Capture the cell that displays the provided text and extract its [x, y] central coordinate. 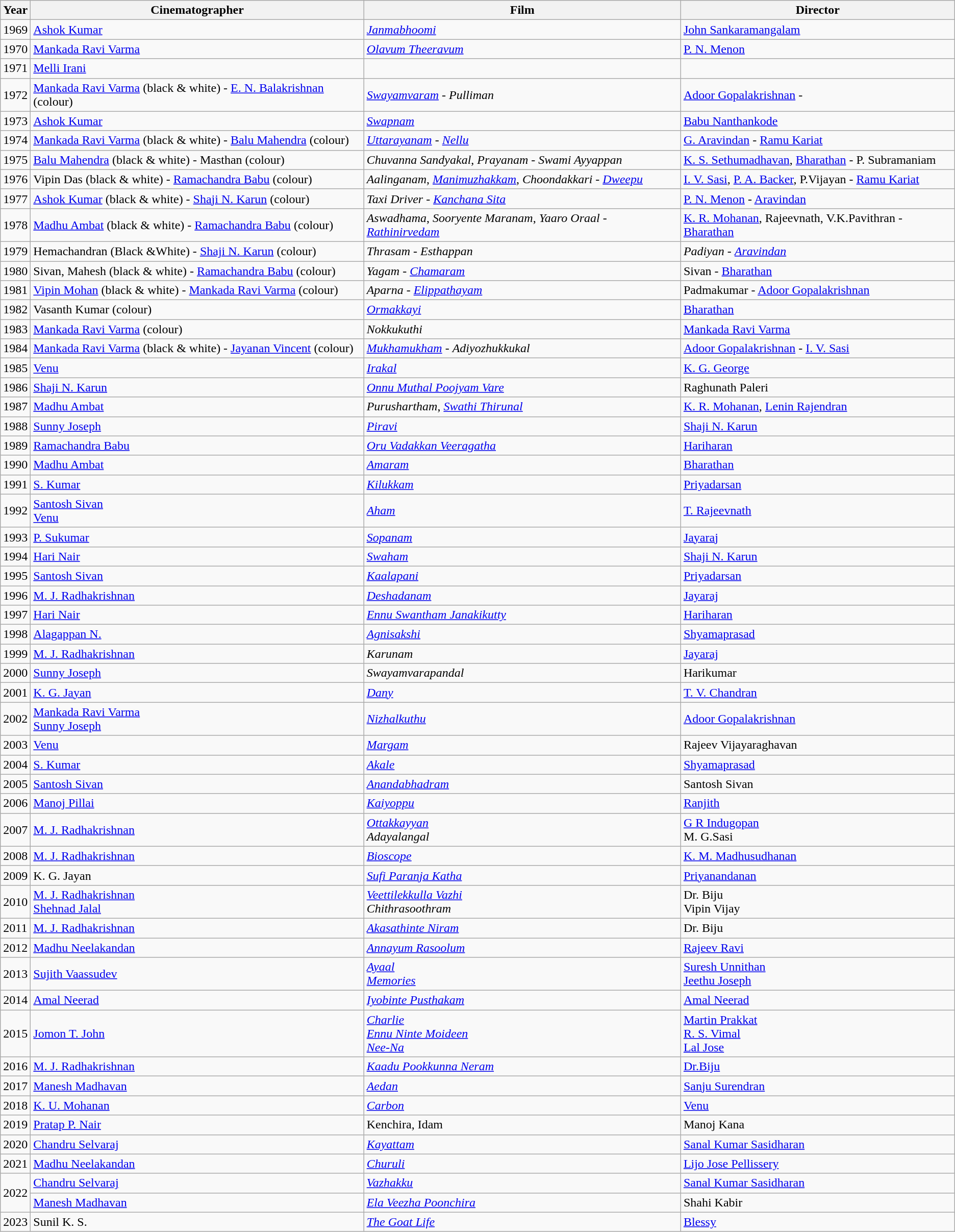
2008 [15, 856]
Film [522, 10]
Kayattam [522, 1144]
P. Sukumar [197, 537]
2003 [15, 745]
1972 [15, 95]
Sufi Paranja Katha [522, 875]
Shahi Kabir [817, 1202]
Aswadhama, Sooryente Maranam, Yaaro Oraal - Rathinirvedam [522, 225]
Aalinganam, Manimuzhakkam, Choondakkari - Dweepu [522, 179]
Vipin Mohan (black & white) - Mankada Ravi Varma (colour) [197, 290]
1970 [15, 49]
Lijo Jose Pellissery [817, 1164]
Swayamvarapandal [522, 673]
Hemachandran (Black &White) - Shaji N. Karun (colour) [197, 251]
Adoor Gopalakrishnan - I. V. Sasi [817, 349]
Pratap P. Nair [197, 1125]
1991 [15, 484]
1997 [15, 615]
Taxi Driver - Kanchana Sita [522, 199]
Manoj Kana [817, 1125]
2011 [15, 928]
2023 [15, 1222]
2007 [15, 830]
1985 [15, 368]
Ormakkayi [522, 310]
Mankada Ravi Varma (black & white) - Balu Mahendra (colour) [197, 140]
2004 [15, 765]
1995 [15, 576]
Vipin Das (black & white) - Ramachandra Babu (colour) [197, 179]
Mankada Ravi VarmaSunny Joseph [197, 719]
1986 [15, 387]
Ottakkayyan Adayalangal [522, 830]
Ennu Swantham Janakikutty [522, 615]
K. G. George [817, 368]
G R Indugopan M. G.Sasi [817, 830]
Uttarayanam - Nellu [522, 140]
Iyobinte Pusthakam [522, 1000]
1973 [15, 121]
Kaalapani [522, 576]
The Goat Life [522, 1222]
Kilukkam [522, 484]
Rajeev Vijayaraghavan [817, 745]
Ranjith [817, 803]
Vazhakku [522, 1183]
2002 [15, 719]
2022 [15, 1193]
John Sankaramangalam [817, 30]
Akale [522, 765]
Martin PrakkatR. S. VimalLal Jose [817, 1033]
Harikumar [817, 673]
Veettilekkulla VazhiChithrasoothram [522, 901]
2006 [15, 803]
AyaalMemories [522, 974]
1981 [15, 290]
Olavum Theeravum [522, 49]
P. N. Menon - Aravindan [817, 199]
Babu Nanthankode [817, 121]
1992 [15, 510]
Purushartham, Swathi Thirunal [522, 407]
Kaadu Pookkunna Neram [522, 1067]
M. J. RadhakrishnanShehnad Jalal [197, 901]
K. R. Mohanan, Rajeevnath, V.K.Pavithran - Bharathan [817, 225]
Oru Vadakkan Veeragatha [522, 446]
1969 [15, 30]
1978 [15, 225]
1984 [15, 349]
2014 [15, 1000]
Amaram [522, 465]
Agnisakshi [522, 634]
Director [817, 10]
2016 [15, 1067]
2012 [15, 948]
Dr. Biju [817, 928]
Vasanth Kumar (colour) [197, 310]
1977 [15, 199]
1980 [15, 271]
Mankada Ravi Varma (colour) [197, 329]
Margam [522, 745]
Chuvanna Sandyakal, Prayanam - Swami Ayyappan [522, 160]
1989 [15, 446]
Sivan, Mahesh (black & white) - Ramachandra Babu (colour) [197, 271]
Kenchira, Idam [522, 1125]
Balu Mahendra (black & white) - Masthan (colour) [197, 160]
Aparna - Elippathayam [522, 290]
2017 [15, 1086]
Priyanandanan [817, 875]
Sunil K. S. [197, 1222]
Alagappan N. [197, 634]
CharlieEnnu Ninte MoideenNee-Na [522, 1033]
Dr.Biju [817, 1067]
Madhu Ambat (black & white) - Ramachandra Babu (colour) [197, 225]
1993 [15, 537]
1990 [15, 465]
Rajeev Ravi [817, 948]
Year [15, 10]
1999 [15, 654]
Ela Veezha Poonchira [522, 1202]
Churuli [522, 1164]
Manoj Pillai [197, 803]
Dr. BijuVipin Vijay [817, 901]
1971 [15, 68]
1975 [15, 160]
T. V. Chandran [817, 693]
Aham [522, 510]
Ashok Kumar (black & white) - Shaji N. Karun (colour) [197, 199]
1996 [15, 596]
Sivan - Bharathan [817, 271]
Piravi [522, 426]
G. Aravindan - Ramu Kariat [817, 140]
I. V. Sasi, P. A. Backer, P.Vijayan - Ramu Kariat [817, 179]
Suresh UnnithanJeethu Joseph [817, 974]
2020 [15, 1144]
2019 [15, 1125]
Deshadanam [522, 596]
Mankada Ravi Varma (black & white) - E. N. Balakrishnan (colour) [197, 95]
2001 [15, 693]
Nokkukuthi [522, 329]
K. R. Mohanan, Lenin Rajendran [817, 407]
2015 [15, 1033]
Anandabhadram [522, 784]
Annayum Rasoolum [522, 948]
Adoor Gopalakrishnan [817, 719]
1987 [15, 407]
Sopanam [522, 537]
Jomon T. John [197, 1033]
2005 [15, 784]
Swaham [522, 556]
1988 [15, 426]
Padiyan - Aravindan [817, 251]
1982 [15, 310]
2010 [15, 901]
Santosh SivanVenu [197, 510]
K. M. Madhusudhanan [817, 856]
T. Rajeevnath [817, 510]
Irakal [522, 368]
2013 [15, 974]
Janmabhoomi [522, 30]
1994 [15, 556]
Nizhalkuthu [522, 719]
2018 [15, 1105]
Melli Irani [197, 68]
Karunam [522, 654]
K. U. Mohanan [197, 1105]
1976 [15, 179]
1998 [15, 634]
Raghunath Paleri [817, 387]
Cinematographer [197, 10]
Yagam - Chamaram [522, 271]
1974 [15, 140]
1983 [15, 329]
2000 [15, 673]
2009 [15, 875]
Sanju Surendran [817, 1086]
Swapnam [522, 121]
2021 [15, 1164]
Dany [522, 693]
Mankada Ravi Varma (black & white) - Jayanan Vincent (colour) [197, 349]
Blessy [817, 1222]
Mukhamukham - Adiyozhukkukal [522, 349]
Thrasam - Esthappan [522, 251]
Aedan [522, 1086]
Akasathinte Niram [522, 928]
Kaiyoppu [522, 803]
Adoor Gopalakrishnan - [817, 95]
K. S. Sethumadhavan, Bharathan - P. Subramaniam [817, 160]
P. N. Menon [817, 49]
Swayamvaram - Pulliman [522, 95]
Bioscope [522, 856]
Carbon [522, 1105]
Sujith Vaassudev [197, 974]
Ramachandra Babu [197, 446]
1979 [15, 251]
Padmakumar - Adoor Gopalakrishnan [817, 290]
Onnu Muthal Poojyam Vare [522, 387]
